Search for the cell housing the specified text and yield its (X, Y) center coordinate. 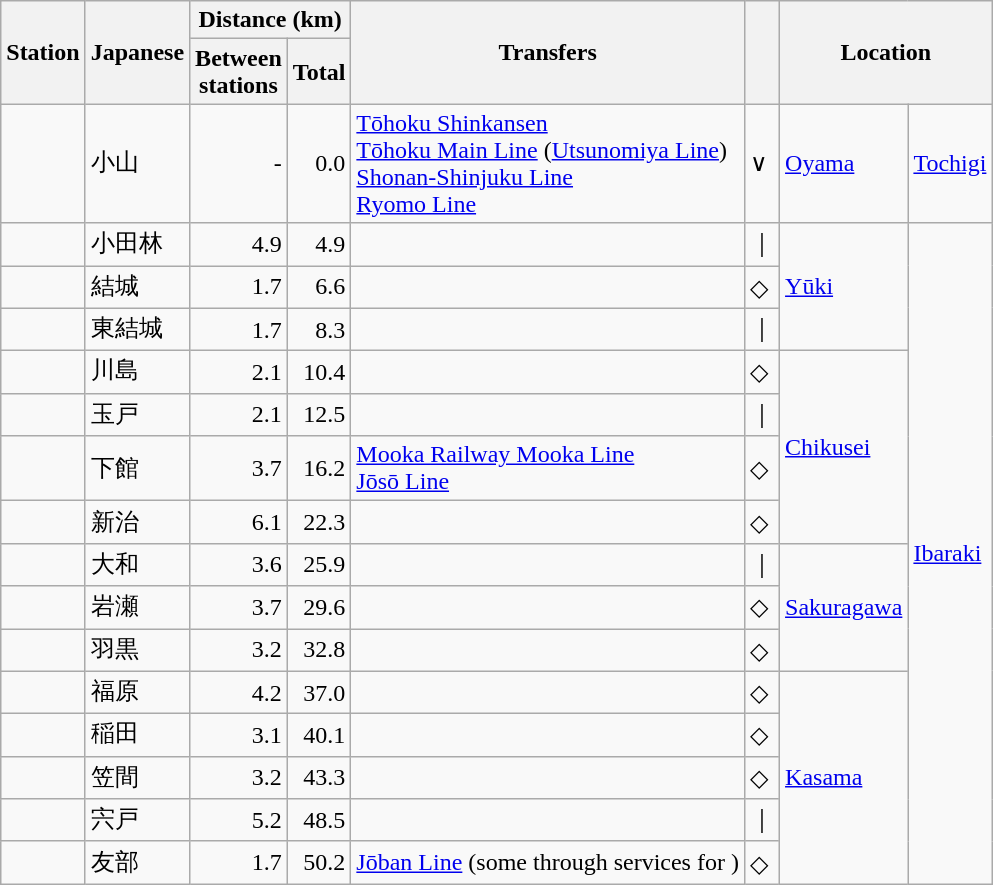
40.1 (319, 736)
川島 (137, 372)
3.6 (239, 564)
3.1 (239, 736)
結城 (137, 288)
福原 (137, 692)
43.3 (319, 778)
東結城 (137, 330)
Mooka Railway Mooka LineJōsō Line (548, 468)
Chikusei (844, 448)
4.2 (239, 692)
Betweenstations (239, 72)
16.2 (319, 468)
Yūki (844, 287)
50.2 (319, 862)
48.5 (319, 820)
Ibaraki (950, 554)
- (239, 164)
Kasama (844, 778)
Station (43, 52)
10.4 (319, 372)
29.6 (319, 608)
笠間 (137, 778)
下館 (137, 468)
Distance (km) (270, 20)
Oyama (844, 164)
岩瀬 (137, 608)
Tōhoku Shinkansen Tōhoku Main Line (Utsunomiya Line) Shonan-Shinjuku Line Ryomo Line (548, 164)
Location (886, 52)
小山 (137, 164)
5.2 (239, 820)
稲田 (137, 736)
Tochigi (950, 164)
25.9 (319, 564)
12.5 (319, 414)
宍戸 (137, 820)
大和 (137, 564)
37.0 (319, 692)
Transfers (548, 52)
玉戸 (137, 414)
Sakuragawa (844, 607)
32.8 (319, 650)
0.0 (319, 164)
Jōban Line (some through services for ) (548, 862)
6.1 (239, 522)
22.3 (319, 522)
Total (319, 72)
羽黒 (137, 650)
∨ (762, 164)
新治 (137, 522)
友部 (137, 862)
小田林 (137, 244)
8.3 (319, 330)
6.6 (319, 288)
Japanese (137, 52)
